Identify which cell holds the provided text, then report its [X, Y] central coordinate. 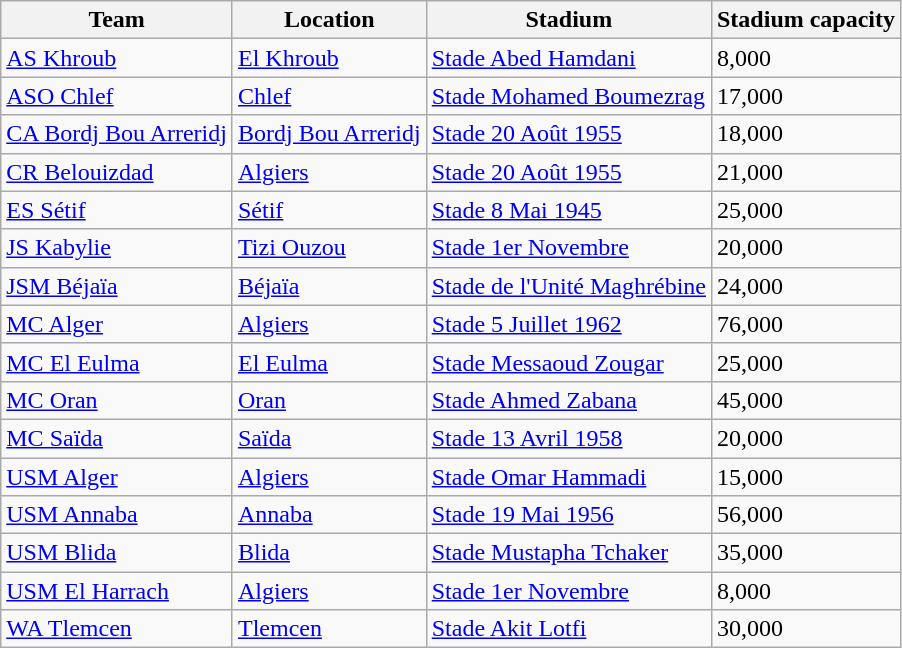
Stade Messaoud Zougar [568, 362]
MC El Eulma [117, 362]
24,000 [806, 286]
Blida [329, 553]
ASO Chlef [117, 96]
MC Alger [117, 324]
Stade Mustapha Tchaker [568, 553]
Stade Ahmed Zabana [568, 400]
Stade 8 Mai 1945 [568, 210]
45,000 [806, 400]
56,000 [806, 515]
Stadium capacity [806, 20]
Saïda [329, 438]
17,000 [806, 96]
35,000 [806, 553]
21,000 [806, 172]
JS Kabylie [117, 248]
Sétif [329, 210]
USM Annaba [117, 515]
30,000 [806, 629]
El Khroub [329, 58]
Stadium [568, 20]
15,000 [806, 477]
USM Blida [117, 553]
Location [329, 20]
CA Bordj Bou Arreridj [117, 134]
USM El Harrach [117, 591]
Stade Akit Lotfi [568, 629]
El Eulma [329, 362]
Stade Omar Hammadi [568, 477]
WA Tlemcen [117, 629]
Annaba [329, 515]
Béjaïa [329, 286]
MC Saïda [117, 438]
Bordj Bou Arreridj [329, 134]
ES Sétif [117, 210]
Stade 13 Avril 1958 [568, 438]
Tlemcen [329, 629]
Stade 19 Mai 1956 [568, 515]
AS Khroub [117, 58]
Stade Abed Hamdani [568, 58]
Team [117, 20]
76,000 [806, 324]
Stade de l'Unité Maghrébine [568, 286]
Chlef [329, 96]
Tizi Ouzou [329, 248]
MC Oran [117, 400]
18,000 [806, 134]
CR Belouizdad [117, 172]
Oran [329, 400]
Stade Mohamed Boumezrag [568, 96]
USM Alger [117, 477]
JSM Béjaïa [117, 286]
Stade 5 Juillet 1962 [568, 324]
